Output the (x, y) coordinate of the center of the cell containing the given text.  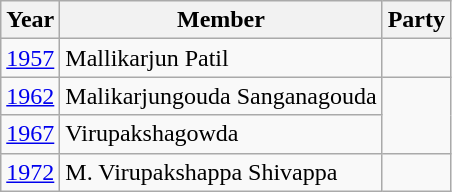
Mallikarjun Patil (221, 58)
1957 (30, 58)
Malikarjungouda Sanganagouda (221, 96)
Party (416, 20)
1972 (30, 172)
1967 (30, 134)
M. Virupakshappa Shivappa (221, 172)
1962 (30, 96)
Virupakshagowda (221, 134)
Year (30, 20)
Member (221, 20)
